Pinpoint the cell where the given text exists, returning its [x, y] midpoint coordinate. 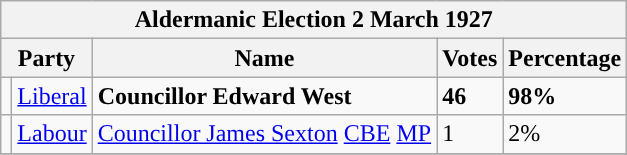
Councillor James Sexton CBE MP [264, 134]
Labour [52, 134]
1 [470, 134]
Councillor Edward West [264, 96]
Aldermanic Election 2 March 1927 [314, 20]
2% [565, 134]
Party [46, 58]
Liberal [52, 96]
98% [565, 96]
46 [470, 96]
Percentage [565, 58]
Name [264, 58]
Votes [470, 58]
